Return [x, y] of the center of cell containing provided text 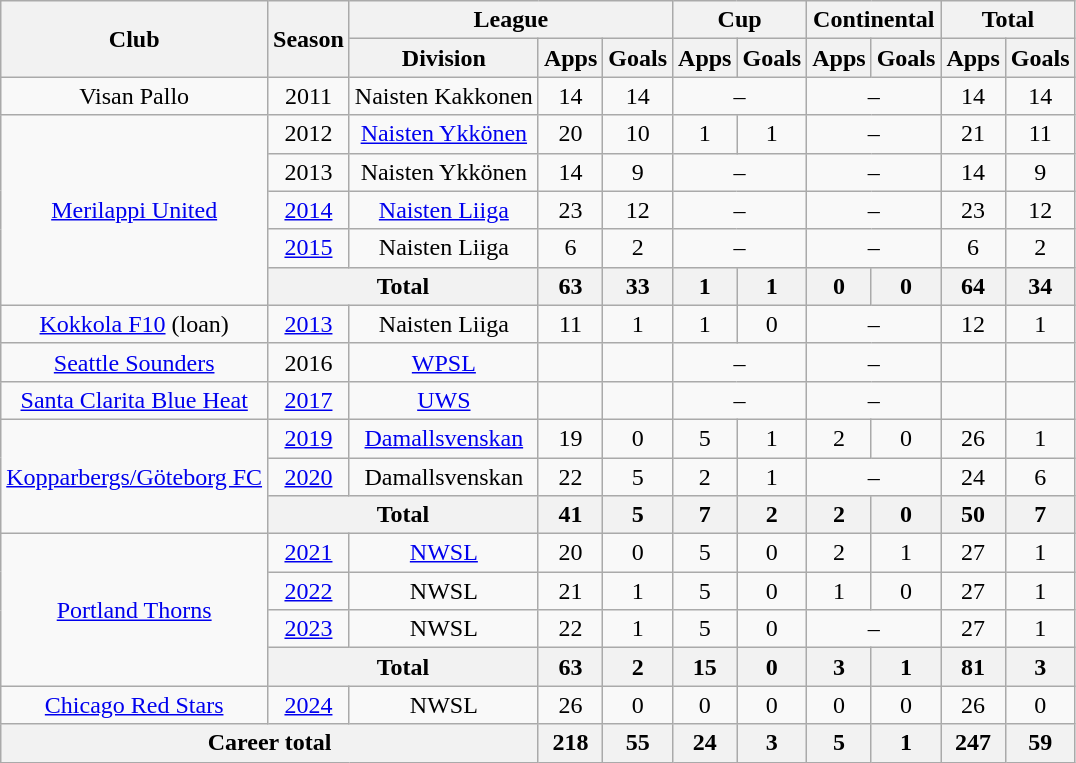
2012 [309, 134]
2016 [309, 362]
247 [973, 743]
2011 [309, 96]
2022 [309, 591]
2019 [309, 438]
Chicago Red Stars [134, 705]
2023 [309, 629]
Seattle Sounders [134, 362]
Portland Thorns [134, 610]
Season [309, 39]
Kopparbergs/Göteborg FC [134, 476]
Santa Clarita Blue Heat [134, 400]
41 [570, 515]
UWS [444, 400]
WPSL [444, 362]
218 [570, 743]
League [510, 20]
2021 [309, 553]
2024 [309, 705]
64 [973, 286]
81 [973, 667]
34 [1040, 286]
Division [444, 58]
Kokkola F10 (loan) [134, 324]
2017 [309, 400]
15 [705, 667]
59 [1040, 743]
19 [570, 438]
Continental [874, 20]
Career total [270, 743]
2014 [309, 210]
55 [638, 743]
2020 [309, 477]
Naisten Kakkonen [444, 96]
33 [638, 286]
Cup [740, 20]
Merilappi United [134, 210]
Visan Pallo [134, 96]
Club [134, 39]
50 [973, 515]
10 [638, 134]
2015 [309, 248]
